Provide the (x, y) coordinate of the cell's center where the given text is located.  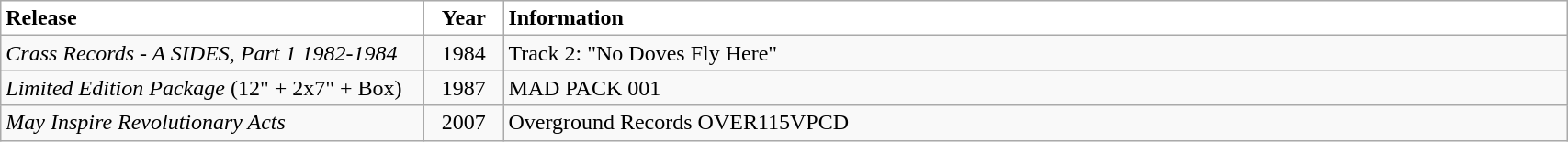
Year (464, 18)
May Inspire Revolutionary Acts (213, 123)
Limited Edition Package (12" + 2x7" + Box) (213, 88)
Crass Records - A SIDES, Part 1 1982-1984 (213, 53)
1984 (464, 53)
Track 2: "No Doves Fly Here" (1035, 53)
Information (1035, 18)
Release (213, 18)
Overground Records OVER115VPCD (1035, 123)
MAD PACK 001 (1035, 88)
2007 (464, 123)
1987 (464, 88)
